Detect which cell encompasses the target text, then output its (x, y) center coordinate. 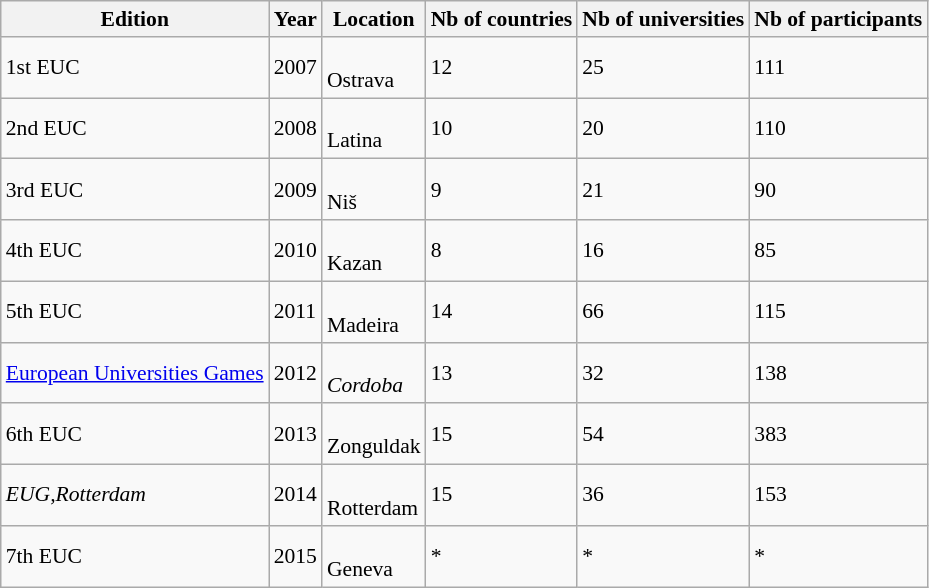
Location (374, 19)
Geneva (374, 556)
12 (502, 68)
7th EUC (135, 556)
10 (502, 128)
Cordoba (374, 372)
66 (663, 312)
Nb of universities (663, 19)
2008 (296, 128)
Year (296, 19)
2010 (296, 250)
2011 (296, 312)
36 (663, 496)
115 (838, 312)
EUG,Rotterdam (135, 496)
Kazan (374, 250)
4th EUC (135, 250)
8 (502, 250)
Madeira (374, 312)
111 (838, 68)
Latina (374, 128)
Edition (135, 19)
2007 (296, 68)
32 (663, 372)
13 (502, 372)
2015 (296, 556)
1st EUC (135, 68)
Nb of countries (502, 19)
3rd EUC (135, 190)
25 (663, 68)
110 (838, 128)
14 (502, 312)
16 (663, 250)
5th EUC (135, 312)
European Universities Games (135, 372)
2012 (296, 372)
138 (838, 372)
Nb of participants (838, 19)
Niš (374, 190)
2013 (296, 434)
2014 (296, 496)
2nd EUC (135, 128)
21 (663, 190)
383 (838, 434)
9 (502, 190)
2009 (296, 190)
85 (838, 250)
Ostrava (374, 68)
6th EUC (135, 434)
54 (663, 434)
20 (663, 128)
90 (838, 190)
153 (838, 496)
Rotterdam (374, 496)
Zonguldak (374, 434)
